Locate the cell with the specified text and output its [x, y] center coordinate. 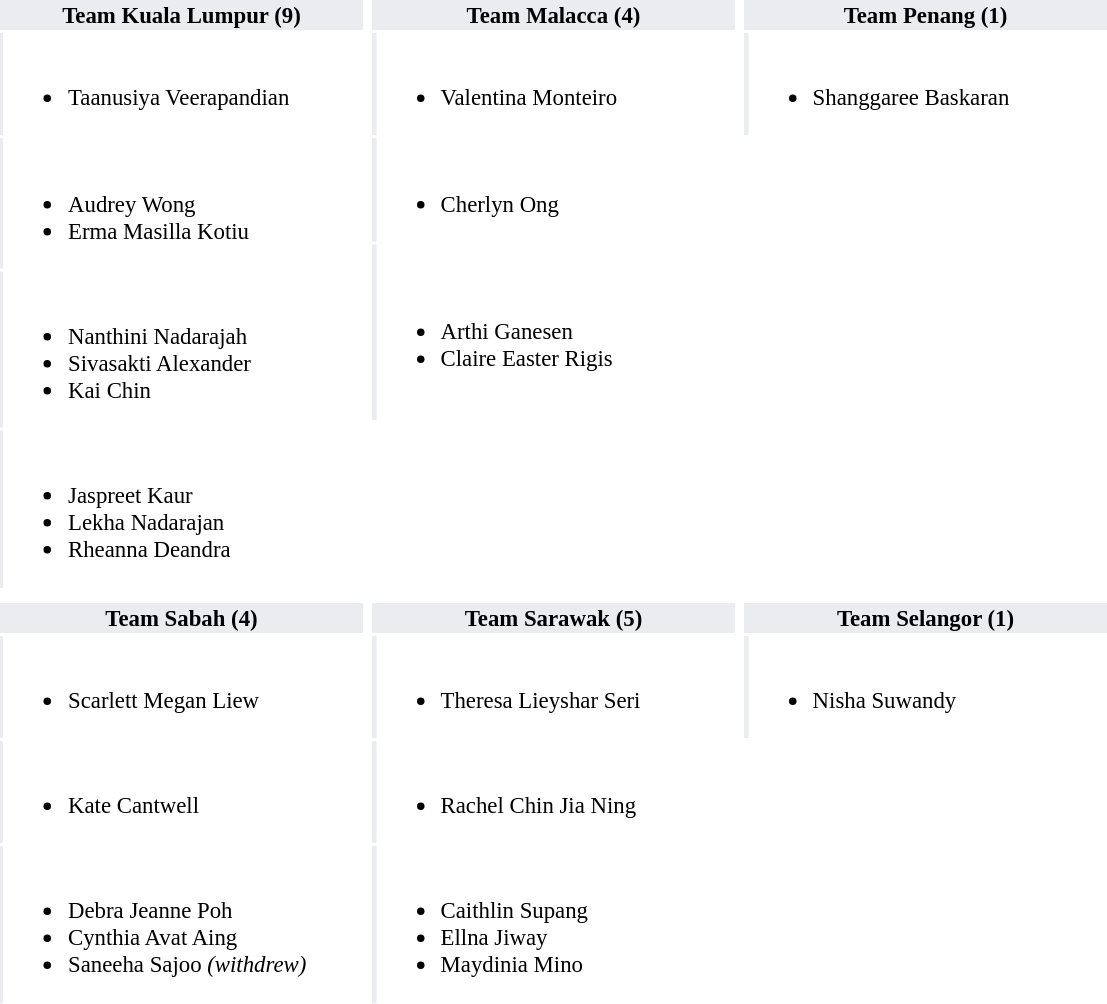
Team Kuala Lumpur (9) [182, 15]
Nanthini NadarajahSivasakti AlexanderKai Chin [185, 350]
Scarlett Megan Liew [185, 686]
Theresa Lieyshar Seri [557, 686]
Arthi GanesenClaire Easter Rigis [557, 332]
Shanggaree Baskaran [929, 84]
Team Malacca (4) [554, 15]
Team Selangor (1) [926, 617]
Team Penang (1) [926, 15]
Team Sabah (4) [182, 617]
Rachel Chin Jia Ning [557, 792]
Nisha Suwandy [929, 686]
Jaspreet KaurLekha NadarajanRheanna Deandra [185, 510]
Cherlyn Ong [557, 190]
Debra Jeanne PohCynthia Avat AingSaneeha Sajoo (withdrew) [185, 924]
Kate Cantwell [185, 792]
Team Sarawak (5) [554, 617]
Caithlin SupangEllna JiwayMaydinia Mino [557, 924]
Taanusiya Veerapandian [185, 84]
Valentina Monteiro [557, 84]
Audrey WongErma Masilla Kotiu [185, 204]
